Return [X, Y] of the center of cell containing provided text 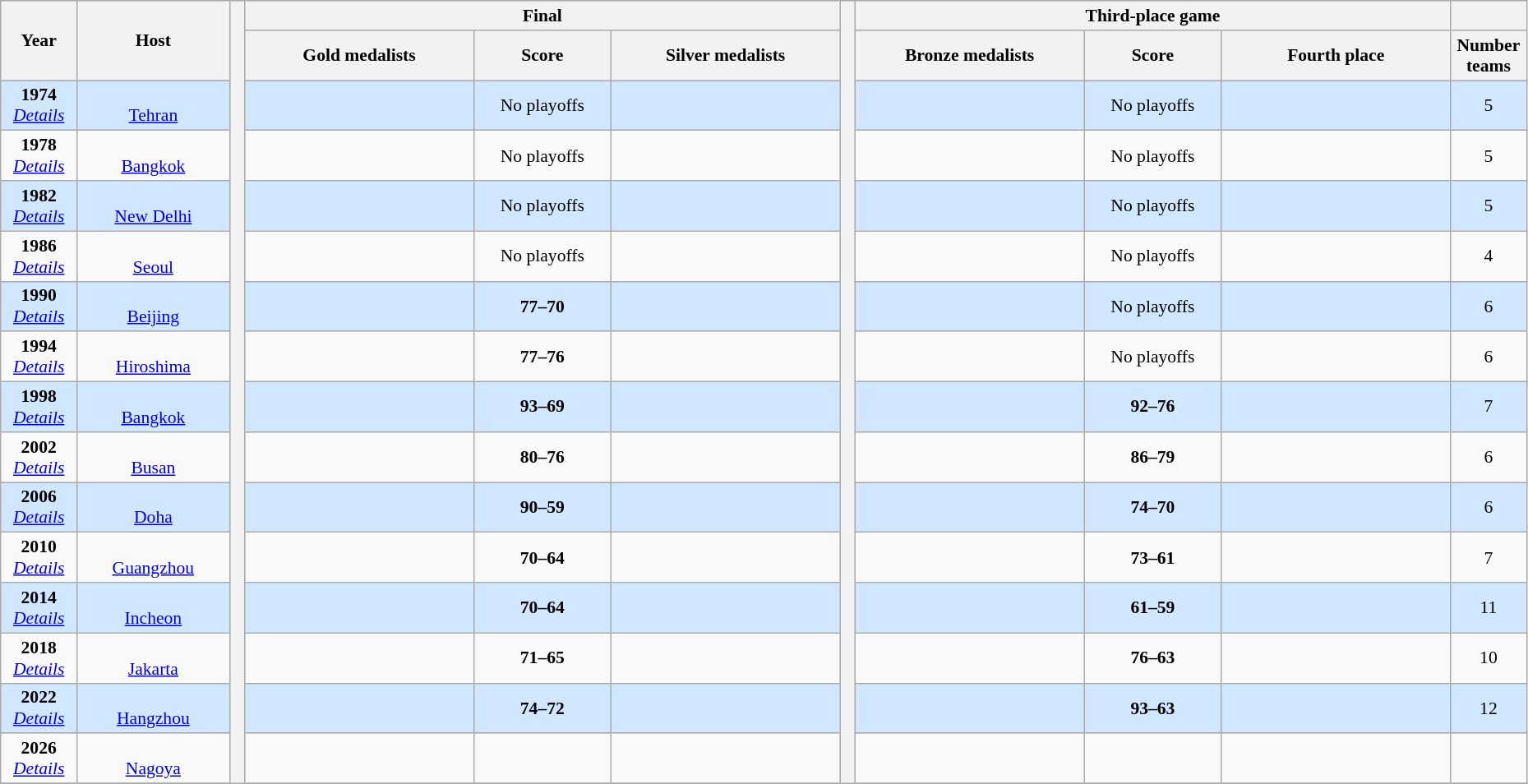
4 [1488, 256]
74–72 [542, 708]
2018 Details [39, 657]
Beijing [154, 306]
Number teams [1488, 56]
61–59 [1152, 608]
Hangzhou [154, 708]
10 [1488, 657]
Final [542, 16]
1978 Details [39, 156]
Jakarta [154, 657]
80–76 [542, 457]
2022 Details [39, 708]
Bronze medalists [969, 56]
76–63 [1152, 657]
Host [154, 41]
1994 Details [39, 357]
1998 Details [39, 408]
11 [1488, 608]
2006 Details [39, 508]
New Delhi [154, 205]
1982 Details [39, 205]
Busan [154, 457]
90–59 [542, 508]
1974 Details [39, 105]
93–63 [1152, 708]
Seoul [154, 256]
Tehran [154, 105]
2002 Details [39, 457]
Nagoya [154, 759]
93–69 [542, 408]
Gold medalists [359, 56]
2014 Details [39, 608]
1986 Details [39, 256]
73–61 [1152, 557]
Silver medalists [725, 56]
Third-place game [1152, 16]
2026 Details [39, 759]
71–65 [542, 657]
86–79 [1152, 457]
Fourth place [1336, 56]
12 [1488, 708]
74–70 [1152, 508]
1990 Details [39, 306]
Year [39, 41]
Guangzhou [154, 557]
2010 Details [39, 557]
77–70 [542, 306]
Doha [154, 508]
Hiroshima [154, 357]
92–76 [1152, 408]
77–76 [542, 357]
Incheon [154, 608]
